Find where the given text appears and provide that cell's center as [x, y] coordinate. 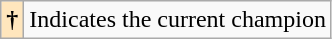
† [12, 20]
Indicates the current champion [178, 20]
